Identify which cell holds the provided text, then report its [x, y] central coordinate. 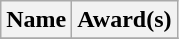
Name [36, 20]
Award(s) [124, 20]
